Find where the given text appears and provide that cell's center as [x, y] coordinate. 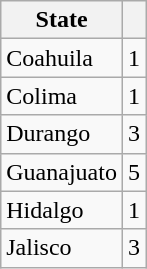
State [62, 20]
Colima [62, 96]
Jalisco [62, 248]
Coahuila [62, 58]
Guanajuato [62, 172]
Hidalgo [62, 210]
Durango [62, 134]
5 [134, 172]
